Output the [x, y] coordinate of the center of the cell containing the given text.  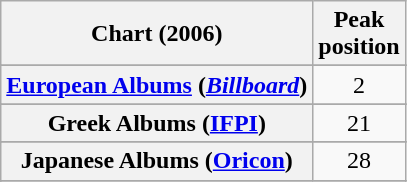
21 [359, 123]
Japanese Albums (Oricon) [157, 161]
Greek Albums (IFPI) [157, 123]
2 [359, 85]
Chart (2006) [157, 34]
28 [359, 161]
Peakposition [359, 34]
European Albums (Billboard) [157, 85]
